For the text-containing cell, return its midpoint in [X, Y] coordinate format. 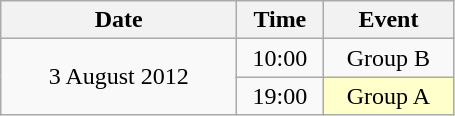
3 August 2012 [119, 77]
Date [119, 20]
Time [280, 20]
10:00 [280, 58]
Event [388, 20]
Group A [388, 96]
19:00 [280, 96]
Group B [388, 58]
